Determine the [X, Y] coordinate at the center of the cell enclosing the given text.  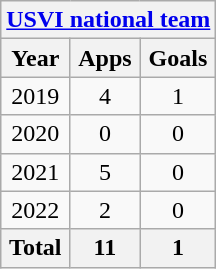
2022 [36, 210]
Total [36, 248]
Year [36, 58]
Apps [105, 58]
5 [105, 172]
2019 [36, 96]
2020 [36, 134]
Goals [178, 58]
2 [105, 210]
USVI national team [108, 20]
11 [105, 248]
4 [105, 96]
2021 [36, 172]
